Capture the cell that displays the provided text and extract its (x, y) central coordinate. 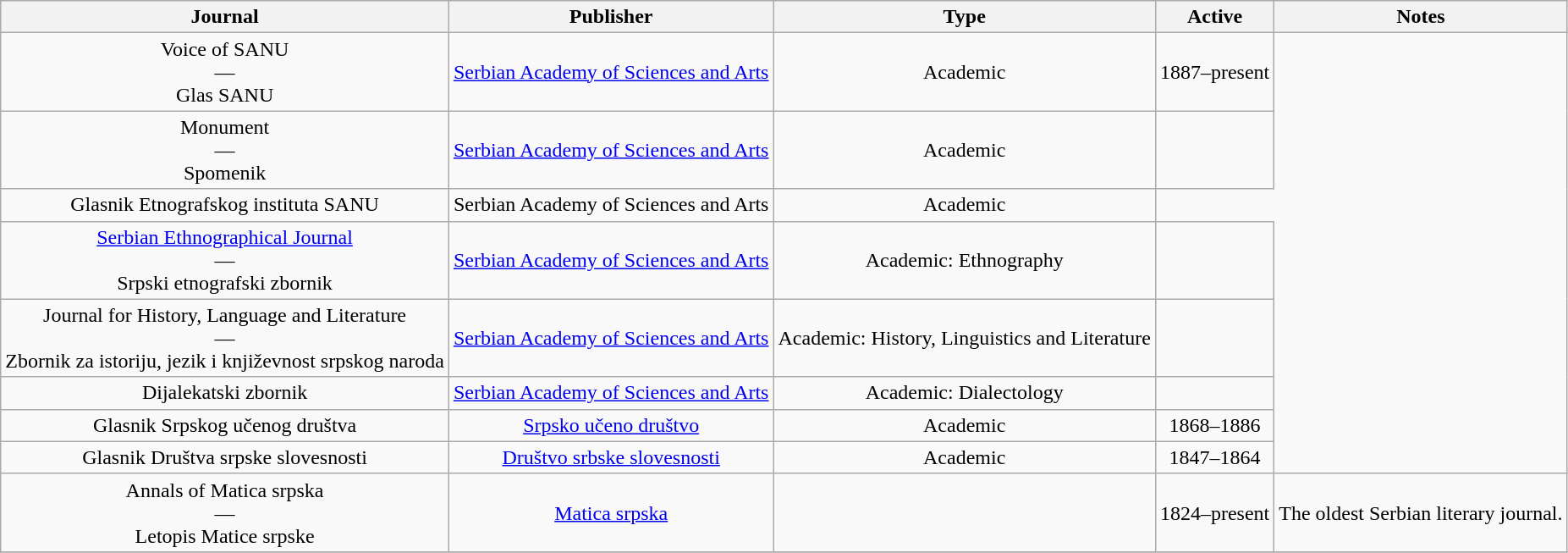
1887–present (1214, 72)
Active (1214, 17)
Glasnik Srpskog učenog društva (225, 425)
Publisher (611, 17)
Dijalekatski zbornik (225, 393)
Matica srpska (611, 512)
Journal (225, 17)
The oldest Serbian literary journal. (1421, 512)
Društvo srbske slovesnosti (611, 457)
Serbian Ethnographical Journal — Srpski etnografski zbornik (225, 260)
Notes (1421, 17)
Journal for History, Language and Literature — Zbornik za istoriju, jezik i književnost srpskog naroda (225, 338)
Academic: Ethnography (965, 260)
1847–1864 (1214, 457)
Annals of Matica srpska — Letopis Matice srpske (225, 512)
1868–1886 (1214, 425)
Monument — Spomenik (225, 150)
Voice of SANU — Glas SANU (225, 72)
Academic: History, Linguistics and Literature (965, 338)
Glasnik Etnografskog instituta SANU (225, 205)
Type (965, 17)
Academic: Dialectology (965, 393)
1824–present (1214, 512)
Srpsko učeno društvo (611, 425)
Glasnik Društva srpske slovesnosti (225, 457)
